Scan for the cell matching the given text and deliver its [x, y] coordinate at center. 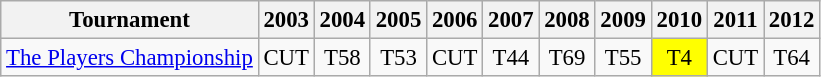
2008 [567, 20]
2010 [679, 20]
Tournament [130, 20]
2012 [792, 20]
2007 [511, 20]
T44 [511, 58]
T58 [342, 58]
2004 [342, 20]
2005 [398, 20]
T53 [398, 58]
T69 [567, 58]
T64 [792, 58]
The Players Championship [130, 58]
2003 [286, 20]
T4 [679, 58]
2006 [455, 20]
2009 [623, 20]
T55 [623, 58]
2011 [735, 20]
